For the text-containing cell, return its midpoint in [X, Y] coordinate format. 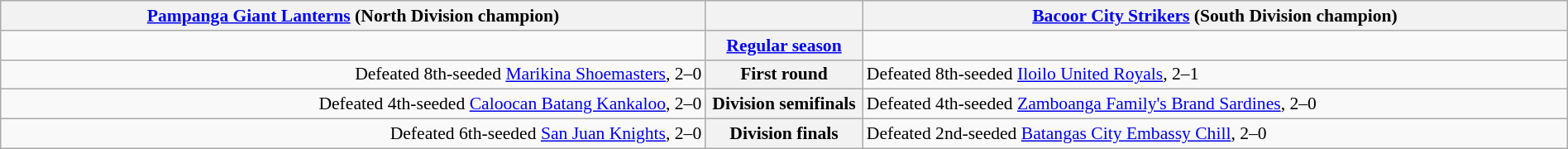
First round [784, 74]
Defeated 2nd-seeded Batangas City Embassy Chill, 2–0 [1216, 134]
Bacoor City Strikers (South Division champion) [1216, 16]
Defeated 4th-seeded Zamboanga Family's Brand Sardines, 2–0 [1216, 104]
Defeated 4th-seeded Caloocan Batang Kankaloo, 2–0 [354, 104]
Regular season [784, 46]
Defeated 8th-seeded Iloilo United Royals, 2–1 [1216, 74]
Division finals [784, 134]
Defeated 8th-seeded Marikina Shoemasters, 2–0 [354, 74]
Division semifinals [784, 104]
Pampanga Giant Lanterns (North Division champion) [354, 16]
Defeated 6th-seeded San Juan Knights, 2–0 [354, 134]
